Find where the given text appears and provide that cell's center as [X, Y] coordinate. 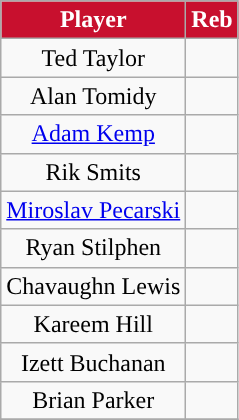
Chavaughn Lewis [94, 286]
Adam Kemp [94, 134]
Ryan Stilphen [94, 248]
Alan Tomidy [94, 96]
Rik Smits [94, 172]
Brian Parker [94, 400]
Kareem Hill [94, 324]
Player [94, 20]
Reb [212, 20]
Miroslav Pecarski [94, 210]
Ted Taylor [94, 58]
Izett Buchanan [94, 362]
